For the text-containing cell, return its midpoint in (x, y) coordinate format. 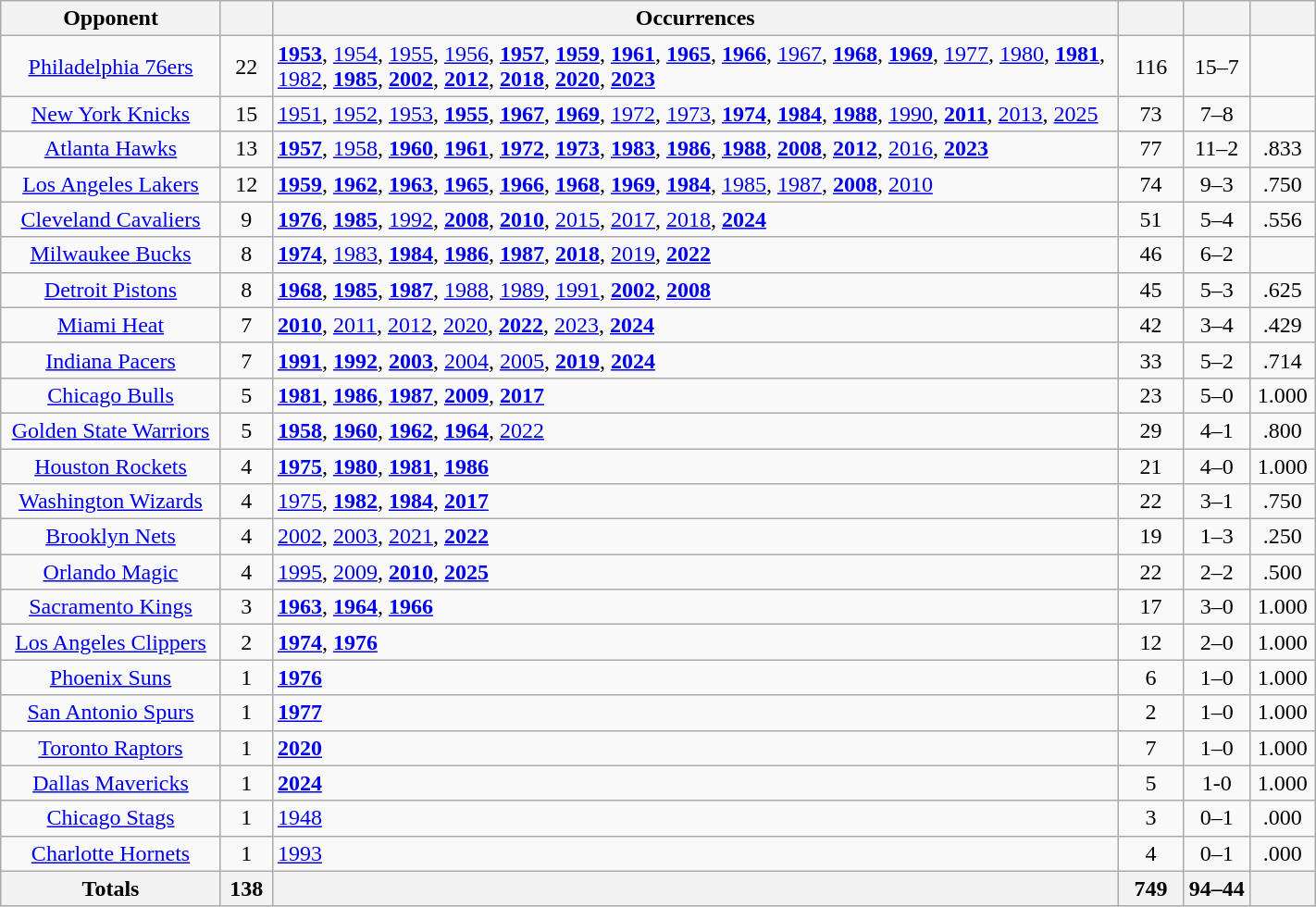
1995, 2009, 2010, 2025 (695, 572)
2002, 2003, 2021, 2022 (695, 537)
Phoenix Suns (111, 677)
5–2 (1216, 360)
2024 (695, 783)
San Antonio Spurs (111, 713)
1959, 1962, 1963, 1965, 1966, 1968, 1969, 1984, 1985, 1987, 2008, 2010 (695, 184)
1975, 1982, 1984, 2017 (695, 502)
Toronto Raptors (111, 748)
Atlanta Hawks (111, 149)
17 (1151, 607)
Brooklyn Nets (111, 537)
1974, 1983, 1984, 1986, 1987, 2018, 2019, 2022 (695, 255)
Orlando Magic (111, 572)
.429 (1283, 325)
29 (1151, 430)
1–3 (1216, 537)
9 (246, 219)
19 (1151, 537)
9–3 (1216, 184)
1-0 (1216, 783)
4–1 (1216, 430)
1953, 1954, 1955, 1956, 1957, 1959, 1961, 1965, 1966, 1967, 1968, 1969, 1977, 1980, 1981, 1982, 1985, 2002, 2012, 2018, 2020, 2023 (695, 67)
Charlotte Hornets (111, 853)
Washington Wizards (111, 502)
77 (1151, 149)
94–44 (1216, 888)
Totals (111, 888)
1991, 1992, 2003, 2004, 2005, 2019, 2024 (695, 360)
1957, 1958, 1960, 1961, 1972, 1973, 1983, 1986, 1988, 2008, 2012, 2016, 2023 (695, 149)
1976, 1985, 1992, 2008, 2010, 2015, 2017, 2018, 2024 (695, 219)
Cleveland Cavaliers (111, 219)
3–4 (1216, 325)
Opponent (111, 19)
Los Angeles Lakers (111, 184)
Miami Heat (111, 325)
Occurrences (695, 19)
.714 (1283, 360)
5–3 (1216, 290)
23 (1151, 395)
74 (1151, 184)
138 (246, 888)
1948 (695, 818)
Detroit Pistons (111, 290)
1963, 1964, 1966 (695, 607)
New York Knicks (111, 114)
Houston Rockets (111, 466)
1977 (695, 713)
2–2 (1216, 572)
7–8 (1216, 114)
45 (1151, 290)
1993 (695, 853)
Golden State Warriors (111, 430)
Indiana Pacers (111, 360)
3–1 (1216, 502)
2020 (695, 748)
33 (1151, 360)
.556 (1283, 219)
1958, 1960, 1962, 1964, 2022 (695, 430)
2–0 (1216, 642)
1974, 1976 (695, 642)
.625 (1283, 290)
51 (1151, 219)
5–0 (1216, 395)
5–4 (1216, 219)
749 (1151, 888)
Chicago Bulls (111, 395)
3–0 (1216, 607)
.800 (1283, 430)
15 (246, 114)
Chicago Stags (111, 818)
1975, 1980, 1981, 1986 (695, 466)
46 (1151, 255)
1981, 1986, 1987, 2009, 2017 (695, 395)
13 (246, 149)
73 (1151, 114)
4–0 (1216, 466)
Philadelphia 76ers (111, 67)
Milwaukee Bucks (111, 255)
6–2 (1216, 255)
Dallas Mavericks (111, 783)
1976 (695, 677)
15–7 (1216, 67)
116 (1151, 67)
.250 (1283, 537)
11–2 (1216, 149)
Sacramento Kings (111, 607)
1951, 1952, 1953, 1955, 1967, 1969, 1972, 1973, 1974, 1984, 1988, 1990, 2011, 2013, 2025 (695, 114)
42 (1151, 325)
.833 (1283, 149)
21 (1151, 466)
Los Angeles Clippers (111, 642)
.500 (1283, 572)
2010, 2011, 2012, 2020, 2022, 2023, 2024 (695, 325)
6 (1151, 677)
1968, 1985, 1987, 1988, 1989, 1991, 2002, 2008 (695, 290)
